Identify which cell holds the provided text, then report its [X, Y] central coordinate. 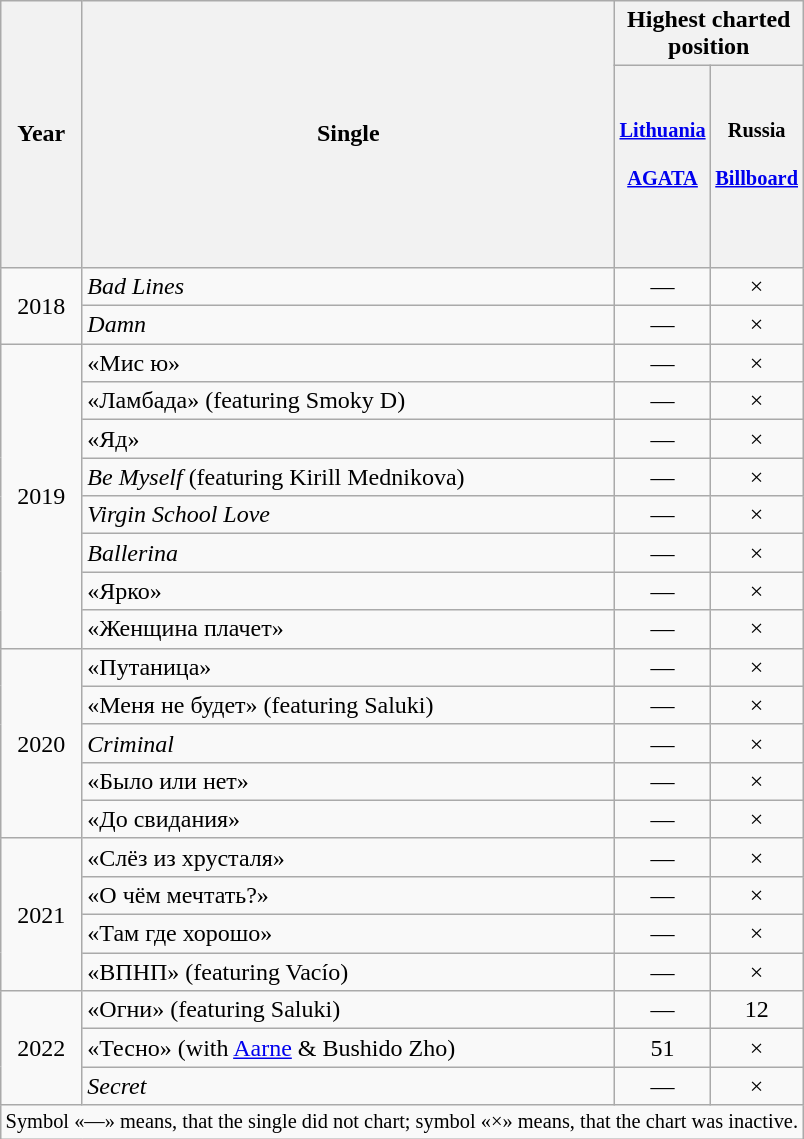
Criminal [348, 743]
Be Myself (featuring Kirill Mednikova) [348, 477]
«Огни» (featuring Saluki) [348, 1010]
Damn [348, 325]
Year [42, 134]
«Тесно» (with Aarne & Bushido Zho) [348, 1048]
2021 [42, 914]
«До свидания» [348, 819]
«Женщина плачет» [348, 629]
«Яд» [348, 439]
2018 [42, 305]
«Ярко» [348, 591]
2022 [42, 1048]
Virgin School Love [348, 515]
Bad Lines [348, 286]
LithuaniaAGATA [663, 167]
«Там где хорошо» [348, 934]
«Мис ю» [348, 363]
12 [756, 1010]
«Слёз из хрусталя» [348, 857]
Ballerina [348, 553]
«Ламбада» (featuring Smoky D) [348, 401]
2019 [42, 496]
«Меня не будет» (featuring Saluki) [348, 705]
«Было или нет» [348, 781]
«ВПНП» (featuring Vacío) [348, 972]
RussiaBillboard [756, 167]
51 [663, 1048]
2020 [42, 743]
Single [348, 134]
«О чём мечтать?» [348, 895]
«Путаница» [348, 667]
Symbol «—» means, that the single did not chart; symbol «×» means, that the chart was inactive. [402, 1122]
Secret [348, 1086]
Highest charted position [709, 34]
